Locate the cell with the specified text and output its [x, y] center coordinate. 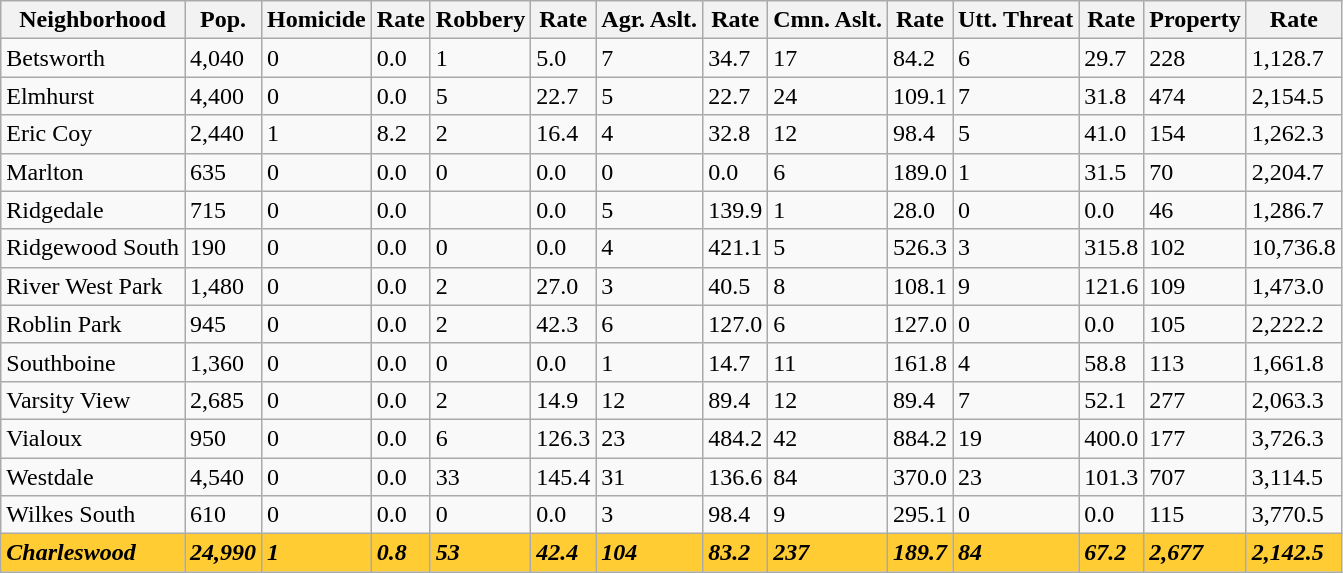
67.2 [1112, 553]
Southboine [93, 362]
145.4 [564, 477]
177 [1196, 438]
33 [480, 477]
109 [1196, 286]
715 [222, 210]
42.3 [564, 324]
277 [1196, 400]
83.2 [736, 553]
Neighborhood [93, 20]
32.8 [736, 134]
41.0 [1112, 134]
105 [1196, 324]
24 [828, 96]
52.1 [1112, 400]
Utt. Threat [1015, 20]
Roblin Park [93, 324]
635 [222, 172]
2,204.7 [1294, 172]
Wilkes South [93, 515]
Property [1196, 20]
610 [222, 515]
421.1 [736, 248]
1,480 [222, 286]
70 [1196, 172]
2,222.2 [1294, 324]
526.3 [920, 248]
8 [828, 286]
58.8 [1112, 362]
31.5 [1112, 172]
707 [1196, 477]
2,440 [222, 134]
Elmhurst [93, 96]
Cmn. Aslt. [828, 20]
3,726.3 [1294, 438]
102 [1196, 248]
4,040 [222, 58]
295.1 [920, 515]
101.3 [1112, 477]
484.2 [736, 438]
31 [650, 477]
31.8 [1112, 96]
Eric Coy [93, 134]
42 [828, 438]
154 [1196, 134]
104 [650, 553]
474 [1196, 96]
3,770.5 [1294, 515]
2,154.5 [1294, 96]
189.7 [920, 553]
189.0 [920, 172]
1,473.0 [1294, 286]
121.6 [1112, 286]
139.9 [736, 210]
Westdale [93, 477]
228 [1196, 58]
Robbery [480, 20]
0.8 [400, 553]
28.0 [920, 210]
1,661.8 [1294, 362]
46 [1196, 210]
84.2 [920, 58]
115 [1196, 515]
40.5 [736, 286]
113 [1196, 362]
190 [222, 248]
108.1 [920, 286]
315.8 [1112, 248]
1,360 [222, 362]
17 [828, 58]
126.3 [564, 438]
4,540 [222, 477]
53 [480, 553]
8.2 [400, 134]
27.0 [564, 286]
Ridgewood South [93, 248]
14.9 [564, 400]
29.7 [1112, 58]
3,114.5 [1294, 477]
1,286.7 [1294, 210]
1,128.7 [1294, 58]
Pop. [222, 20]
10,736.8 [1294, 248]
400.0 [1112, 438]
161.8 [920, 362]
19 [1015, 438]
24,990 [222, 553]
14.7 [736, 362]
2,063.3 [1294, 400]
Agr. Aslt. [650, 20]
884.2 [920, 438]
Marlton [93, 172]
109.1 [920, 96]
136.6 [736, 477]
42.4 [564, 553]
River West Park [93, 286]
Ridgedale [93, 210]
1,262.3 [1294, 134]
4,400 [222, 96]
Betsworth [93, 58]
2,142.5 [1294, 553]
Varsity View [93, 400]
237 [828, 553]
Charleswood [93, 553]
950 [222, 438]
34.7 [736, 58]
Homicide [317, 20]
370.0 [920, 477]
945 [222, 324]
2,685 [222, 400]
5.0 [564, 58]
16.4 [564, 134]
11 [828, 362]
2,677 [1196, 553]
Vialoux [93, 438]
